Return [x, y] of the center of cell containing provided text 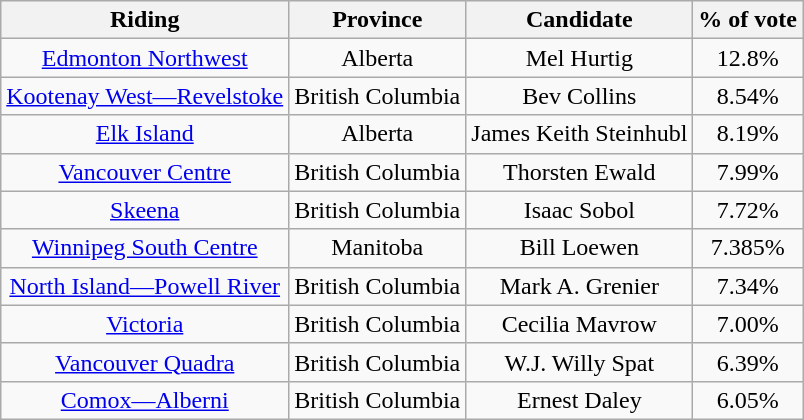
Isaac Sobol [580, 210]
Candidate [580, 20]
Edmonton Northwest [145, 58]
Thorsten Ewald [580, 172]
6.39% [748, 362]
Mel Hurtig [580, 58]
7.385% [748, 248]
James Keith Steinhubl [580, 134]
Ernest Daley [580, 400]
6.05% [748, 400]
Bev Collins [580, 96]
8.54% [748, 96]
Vancouver Quadra [145, 362]
Vancouver Centre [145, 172]
Elk Island [145, 134]
12.8% [748, 58]
Manitoba [378, 248]
7.99% [748, 172]
% of vote [748, 20]
7.34% [748, 286]
Winnipeg South Centre [145, 248]
Skeena [145, 210]
W.J. Willy Spat [580, 362]
Bill Loewen [580, 248]
Riding [145, 20]
Province [378, 20]
Cecilia Mavrow [580, 324]
Kootenay West—Revelstoke [145, 96]
Comox—Alberni [145, 400]
7.00% [748, 324]
Mark A. Grenier [580, 286]
7.72% [748, 210]
North Island—Powell River [145, 286]
Victoria [145, 324]
8.19% [748, 134]
